Search for the cell housing the specified text and yield its [x, y] center coordinate. 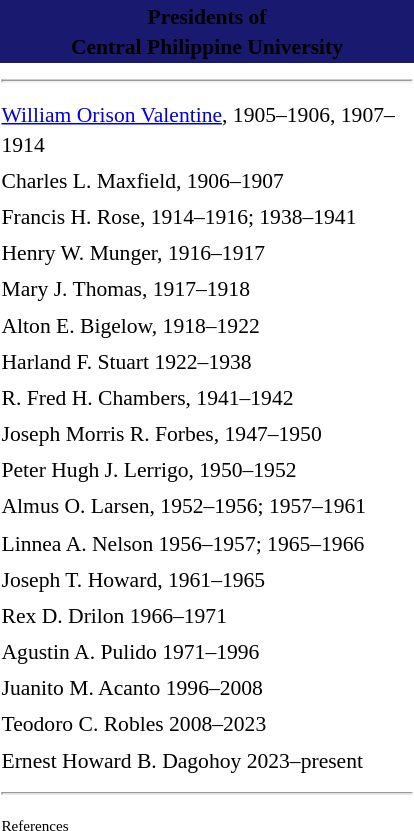
Charles L. Maxfield, 1906–1907 [204, 180]
Agustin A. Pulido 1971–1996 [204, 652]
Henry W. Munger, 1916–1917 [204, 252]
Juanito M. Acanto 1996–2008 [204, 688]
Joseph Morris R. Forbes, 1947–1950 [204, 434]
Ernest Howard B. Dagohoy 2023–present [204, 760]
Joseph T. Howard, 1961–1965 [204, 578]
Peter Hugh J. Lerrigo, 1950–1952 [204, 470]
Teodoro C. Robles 2008–2023 [204, 724]
Presidents ofCentral Philippine University [207, 32]
Almus O. Larsen, 1952–1956; 1957–1961 [204, 506]
Linnea A. Nelson 1956–1957; 1965–1966 [204, 542]
Harland F. Stuart 1922–1938 [204, 362]
Mary J. Thomas, 1917–1918 [204, 288]
Alton E. Bigelow, 1918–1922 [204, 324]
R. Fred H. Chambers, 1941–1942 [204, 398]
Rex D. Drilon 1966–1971 [204, 614]
Francis H. Rose, 1914–1916; 1938–1941 [204, 216]
William Orison Valentine, 1905–1906, 1907–1914 [204, 128]
